Output the (X, Y) coordinate of the center of the cell containing the given text.  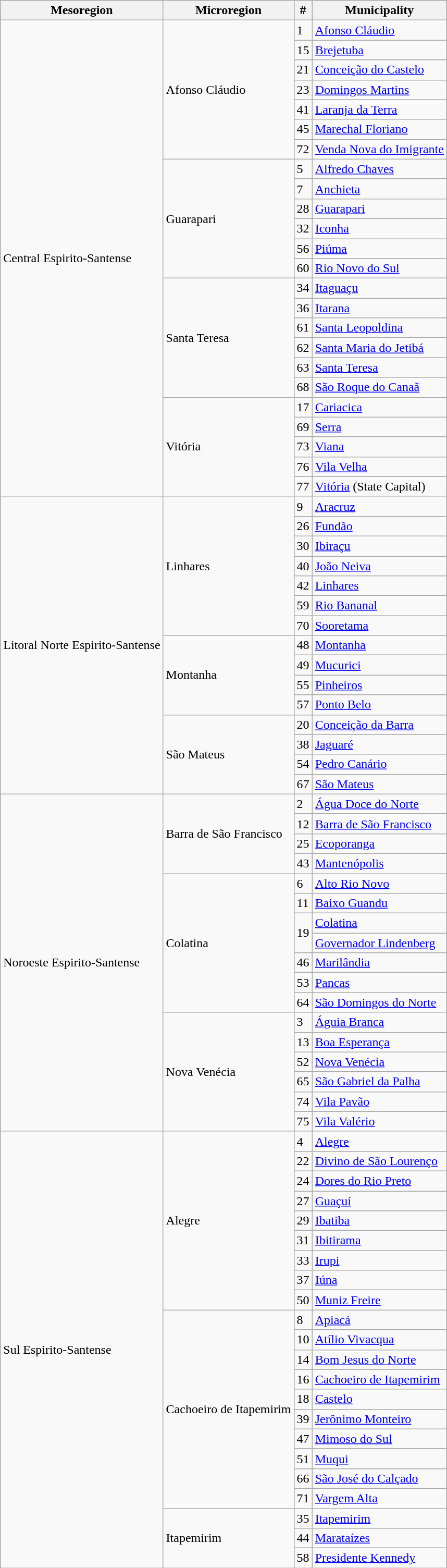
Jerônimo Monteiro (379, 1419)
49 (303, 665)
Central Espirito-Santense (82, 259)
51 (303, 1459)
63 (303, 367)
44 (303, 1538)
Muqui (379, 1459)
72 (303, 149)
57 (303, 705)
Vila Velha (379, 467)
Ibatiba (379, 1221)
Conceição da Barra (379, 725)
58 (303, 1558)
São Gabriel da Palha (379, 1082)
Santa Maria do Jetibá (379, 348)
77 (303, 486)
42 (303, 586)
36 (303, 308)
Pinheiros (379, 685)
11 (303, 903)
Baixo Guandu (379, 903)
São Domingos do Norte (379, 1002)
Ibitirama (379, 1241)
Conceição do Castelo (379, 70)
Fundão (379, 526)
60 (303, 268)
Jaguaré (379, 744)
68 (303, 387)
Marataízes (379, 1538)
Sul Espirito-Santense (82, 1349)
Sooretama (379, 626)
33 (303, 1260)
Mimoso do Sul (379, 1439)
Marechal Floriano (379, 129)
Dores do Rio Preto (379, 1181)
3 (303, 1022)
Alto Rio Novo (379, 884)
23 (303, 90)
24 (303, 1181)
Marilândia (379, 963)
Ponto Belo (379, 705)
Governador Lindenberg (379, 943)
Vila Valério (379, 1121)
Anchieta (379, 189)
31 (303, 1241)
18 (303, 1399)
61 (303, 328)
8 (303, 1320)
6 (303, 884)
38 (303, 744)
# (303, 10)
Vila Pavão (379, 1101)
2 (303, 804)
Vitória (228, 447)
Venda Nova do Imigrante (379, 149)
25 (303, 843)
73 (303, 447)
4 (303, 1141)
Mantenópolis (379, 863)
30 (303, 546)
Muniz Freire (379, 1300)
40 (303, 566)
Águia Branca (379, 1022)
21 (303, 70)
53 (303, 983)
35 (303, 1518)
59 (303, 606)
Divino de São Lourenço (379, 1161)
48 (303, 645)
56 (303, 249)
Água Doce do Norte (379, 804)
Iconha (379, 228)
50 (303, 1300)
Santa Leopoldina (379, 328)
São José do Calçado (379, 1478)
65 (303, 1082)
Litoral Norte Espirito-Santense (82, 645)
São Roque do Canaã (379, 387)
29 (303, 1221)
64 (303, 1002)
Mesoregion (82, 10)
Iúna (379, 1280)
Bom Jesus do Norte (379, 1359)
28 (303, 209)
19 (303, 933)
Rio Bananal (379, 606)
32 (303, 228)
62 (303, 348)
34 (303, 288)
Piúma (379, 249)
47 (303, 1439)
41 (303, 109)
7 (303, 189)
45 (303, 129)
75 (303, 1121)
Pancas (379, 983)
Irupi (379, 1260)
Apiacá (379, 1320)
46 (303, 963)
74 (303, 1101)
10 (303, 1340)
13 (303, 1042)
14 (303, 1359)
Alfredo Chaves (379, 169)
39 (303, 1419)
55 (303, 685)
Microregion (228, 10)
20 (303, 725)
26 (303, 526)
Vargem Alta (379, 1498)
Rio Novo do Sul (379, 268)
43 (303, 863)
66 (303, 1478)
12 (303, 824)
71 (303, 1498)
Castelo (379, 1399)
Itaguaçu (379, 288)
Vitória (State Capital) (379, 486)
5 (303, 169)
37 (303, 1280)
Cariacica (379, 407)
Ecoporanga (379, 843)
70 (303, 626)
69 (303, 427)
22 (303, 1161)
Viana (379, 447)
52 (303, 1062)
Aracruz (379, 506)
Serra (379, 427)
Presidente Kennedy (379, 1558)
Atílio Vivacqua (379, 1340)
Guaçuí (379, 1200)
Mucurici (379, 665)
João Neiva (379, 566)
67 (303, 784)
9 (303, 506)
Itarana (379, 308)
27 (303, 1200)
Ibiraçu (379, 546)
1 (303, 30)
Laranja da Terra (379, 109)
17 (303, 407)
Domingos Martins (379, 90)
Boa Esperança (379, 1042)
15 (303, 50)
76 (303, 467)
Municipality (379, 10)
16 (303, 1379)
Pedro Canário (379, 764)
Brejetuba (379, 50)
Noroeste Espirito-Santense (82, 962)
54 (303, 764)
